Return the (x, y) coordinate for the center point of the cell that contains the specified text.  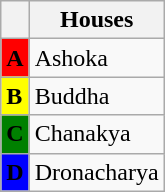
D (15, 172)
A (15, 58)
Houses (96, 20)
B (15, 96)
Chanakya (96, 134)
Ashoka (96, 58)
C (15, 134)
Dronacharya (96, 172)
Buddha (96, 96)
